For the text-containing cell, return its midpoint in [x, y] coordinate format. 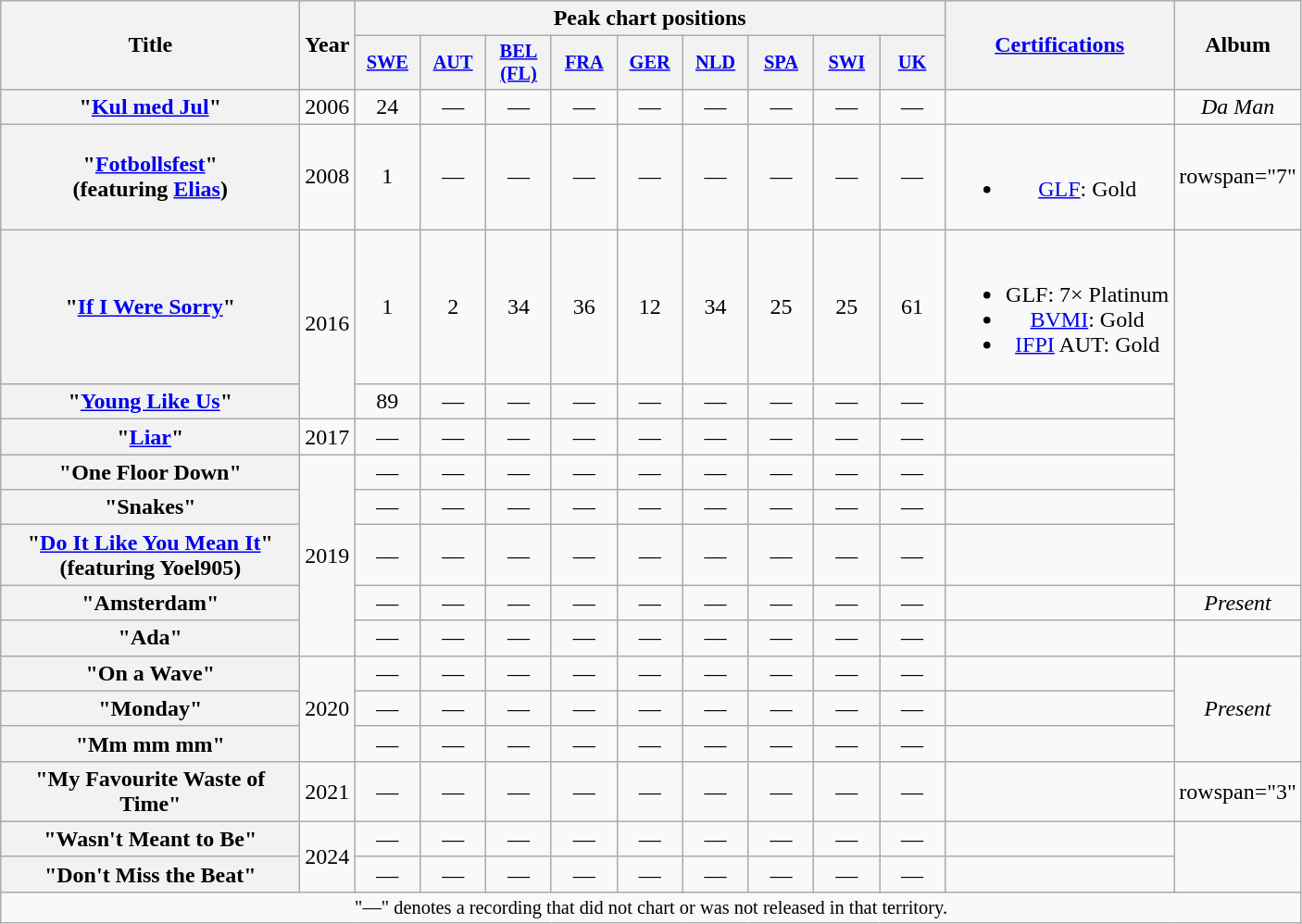
"Wasn't Meant to Be" [150, 839]
89 [387, 402]
UK [913, 63]
61 [913, 307]
2020 [328, 708]
NLD [715, 63]
"If I Were Sorry" [150, 307]
"Liar" [150, 437]
"—" denotes a recording that did not chart or was not released in that territory. [652, 907]
"Fotbollsfest"(featuring Elias) [150, 178]
"Ada" [150, 638]
2008 [328, 178]
SWE [387, 63]
2 [454, 307]
Album [1238, 45]
"Amsterdam" [150, 603]
2019 [328, 556]
Da Man [1238, 106]
"Young Like Us" [150, 402]
"Snakes" [150, 507]
"Don't Miss the Beat" [150, 874]
Certifications [1059, 45]
Year [328, 45]
"Monday" [150, 708]
36 [583, 307]
rowspan="3" [1238, 791]
GER [650, 63]
BEL (FL) [519, 63]
rowspan="7" [1238, 178]
GLF: 7× PlatinumBVMI: GoldIFPI AUT: Gold [1059, 307]
Peak chart positions [650, 19]
"Kul med Jul" [150, 106]
GLF: Gold [1059, 178]
24 [387, 106]
"Do It Like You Mean It"(featuring Yoel905) [150, 556]
"Mm mm mm" [150, 743]
2024 [328, 856]
2006 [328, 106]
"My Favourite Waste of Time" [150, 791]
AUT [454, 63]
FRA [583, 63]
SWI [846, 63]
2017 [328, 437]
12 [650, 307]
2021 [328, 791]
SPA [782, 63]
Title [150, 45]
2016 [328, 324]
"On a Wave" [150, 673]
"One Floor Down" [150, 472]
